Provide the [X, Y] coordinate of the cell's center where the given text is located.  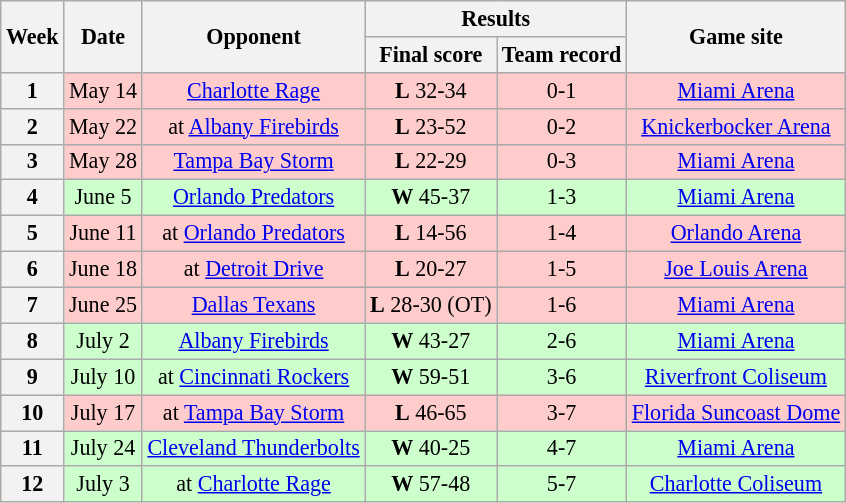
Knickerbocker Arena [736, 126]
11 [32, 448]
July 24 [103, 448]
Orlando Predators [254, 198]
Tampa Bay Storm [254, 162]
10 [32, 412]
May 22 [103, 126]
3-7 [562, 412]
12 [32, 484]
Team record [562, 54]
Final score [431, 54]
2-6 [562, 341]
9 [32, 377]
Cleveland Thunderbolts [254, 448]
Dallas Texans [254, 305]
Joe Louis Arena [736, 269]
1-4 [562, 233]
Date [103, 36]
6 [32, 269]
July 17 [103, 412]
Albany Firebirds [254, 341]
June 25 [103, 305]
0-3 [562, 162]
3 [32, 162]
8 [32, 341]
0-1 [562, 90]
L 46-65 [431, 412]
L 28-30 (OT) [431, 305]
5 [32, 233]
3-6 [562, 377]
Game site [736, 36]
L 22-29 [431, 162]
1-5 [562, 269]
1-3 [562, 198]
W 57-48 [431, 484]
W 43-27 [431, 341]
June 5 [103, 198]
at Tampa Bay Storm [254, 412]
at Orlando Predators [254, 233]
Orlando Arena [736, 233]
5-7 [562, 484]
Charlotte Rage [254, 90]
7 [32, 305]
Charlotte Coliseum [736, 484]
Riverfront Coliseum [736, 377]
July 10 [103, 377]
1-6 [562, 305]
2 [32, 126]
L 32-34 [431, 90]
L 23-52 [431, 126]
W 45-37 [431, 198]
May 28 [103, 162]
Results [496, 18]
W 59-51 [431, 377]
L 20-27 [431, 269]
June 18 [103, 269]
June 11 [103, 233]
at Detroit Drive [254, 269]
at Charlotte Rage [254, 484]
May 14 [103, 90]
July 2 [103, 341]
Week [32, 36]
L 14-56 [431, 233]
Florida Suncoast Dome [736, 412]
4 [32, 198]
at Albany Firebirds [254, 126]
July 3 [103, 484]
at Cincinnati Rockers [254, 377]
0-2 [562, 126]
Opponent [254, 36]
1 [32, 90]
4-7 [562, 448]
W 40-25 [431, 448]
